From the cell containing the given text, extract its center point as [x, y] coordinate. 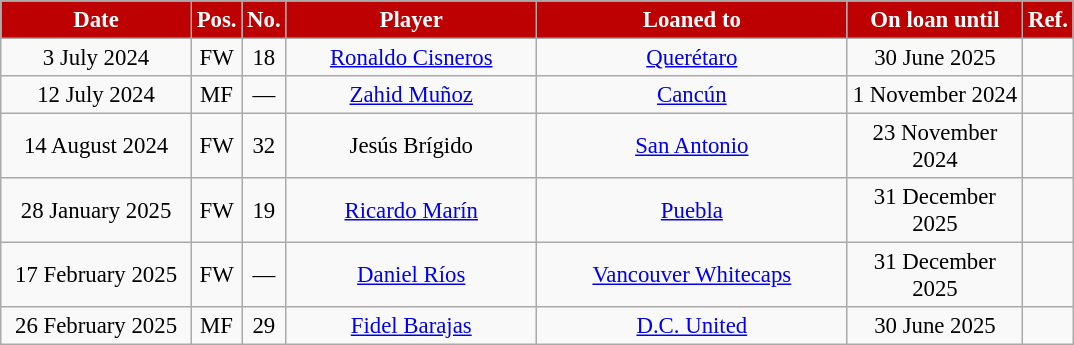
17 February 2025 [96, 276]
Date [96, 20]
Zahid Muñoz [412, 95]
San Antonio [692, 146]
Daniel Ríos [412, 276]
30 June 2025 [935, 58]
Vancouver Whitecaps [692, 276]
Ronaldo Cisneros [412, 58]
18 [264, 58]
Querétaro [692, 58]
On loan until [935, 20]
Player [412, 20]
Pos. [216, 20]
Loaned to [692, 20]
32 [264, 146]
MF [216, 95]
28 January 2025 [96, 210]
Ricardo Marín [412, 210]
Puebla [692, 210]
Jesús Brígido [412, 146]
Cancún [692, 95]
19 [264, 210]
1 November 2024 [935, 95]
Ref. [1048, 20]
No. [264, 20]
12 July 2024 [96, 95]
3 July 2024 [96, 58]
23 November 2024 [935, 146]
14 August 2024 [96, 146]
